Output the (x, y) coordinate of the center of the cell containing the given text.  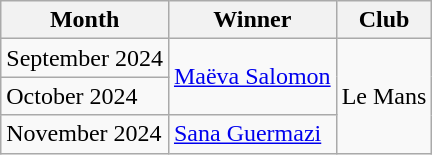
September 2024 (85, 58)
Month (85, 20)
Sana Guermazi (252, 134)
October 2024 (85, 96)
Le Mans (384, 96)
Winner (252, 20)
November 2024 (85, 134)
Club (384, 20)
Maëva Salomon (252, 77)
